For the text-containing cell, return its midpoint in (x, y) coordinate format. 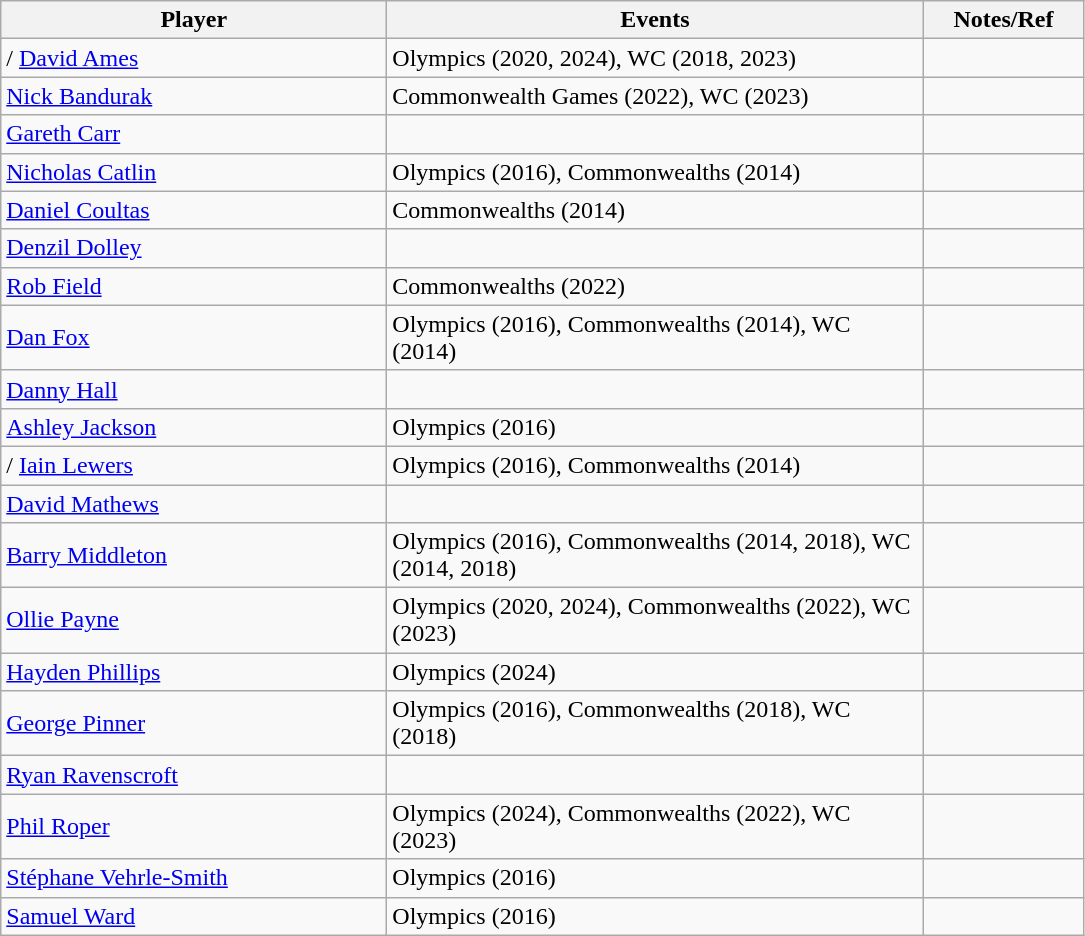
Player (194, 20)
Commonwealths (2022) (655, 286)
Danny Hall (194, 389)
Ollie Payne (194, 620)
Notes/Ref (1004, 20)
Olympics (2020, 2024), Commonwealths (2022), WC (2023) (655, 620)
Ashley Jackson (194, 427)
Stéphane Vehrle-Smith (194, 878)
Rob Field (194, 286)
Daniel Coultas (194, 210)
David Mathews (194, 503)
Nick Bandurak (194, 96)
Events (655, 20)
/ Iain Lewers (194, 465)
Olympics (2024) (655, 672)
Olympics (2016), Commonwealths (2014), WC (2014) (655, 338)
Commonwealths (2014) (655, 210)
Ryan Ravenscroft (194, 775)
Nicholas Catlin (194, 172)
Dan Fox (194, 338)
Barry Middleton (194, 556)
Olympics (2024), Commonwealths (2022), WC (2023) (655, 826)
Samuel Ward (194, 916)
Olympics (2016), Commonwealths (2018), WC (2018) (655, 724)
Gareth Carr (194, 134)
Hayden Phillips (194, 672)
Phil Roper (194, 826)
Commonwealth Games (2022), WC (2023) (655, 96)
George Pinner (194, 724)
Olympics (2016), Commonwealths (2014, 2018), WC (2014, 2018) (655, 556)
/ David Ames (194, 58)
Olympics (2020, 2024), WC (2018, 2023) (655, 58)
Denzil Dolley (194, 248)
